Determine the [X, Y] coordinate at the center of the cell enclosing the given text.  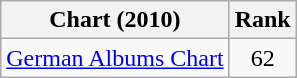
62 [262, 58]
Chart (2010) [115, 20]
Rank [262, 20]
German Albums Chart [115, 58]
